From the cell containing the given text, extract its center point as [X, Y] coordinate. 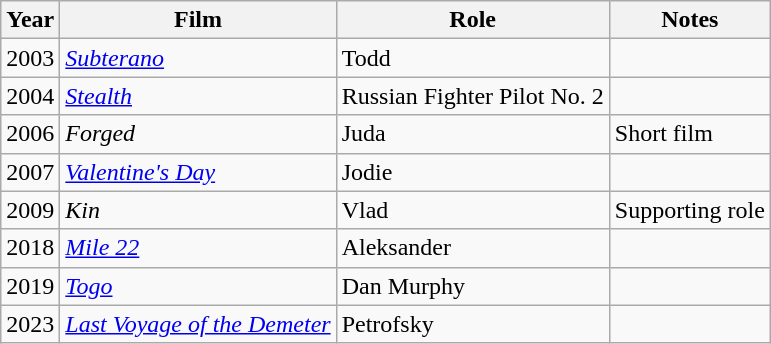
2004 [30, 96]
Juda [472, 134]
Notes [690, 20]
2007 [30, 172]
2023 [30, 324]
Subterano [198, 58]
2009 [30, 210]
Film [198, 20]
2006 [30, 134]
Aleksander [472, 248]
Year [30, 20]
Petrofsky [472, 324]
Role [472, 20]
2019 [30, 286]
Supporting role [690, 210]
2018 [30, 248]
Vlad [472, 210]
Stealth [198, 96]
2003 [30, 58]
Todd [472, 58]
Togo [198, 286]
Mile 22 [198, 248]
Forged [198, 134]
Jodie [472, 172]
Short film [690, 134]
Dan Murphy [472, 286]
Russian Fighter Pilot No. 2 [472, 96]
Kin [198, 210]
Last Voyage of the Demeter [198, 324]
Valentine's Day [198, 172]
